Find where the given text appears and provide that cell's center as [x, y] coordinate. 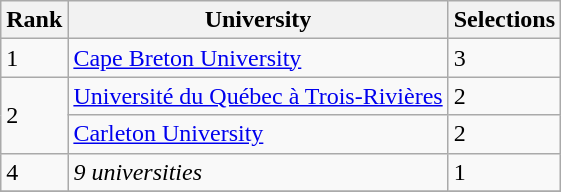
Université du Québec à Trois-Rivières [258, 96]
University [258, 20]
Cape Breton University [258, 58]
9 universities [258, 172]
Carleton University [258, 134]
Rank [34, 20]
4 [34, 172]
3 [504, 58]
Selections [504, 20]
